Determine the (X, Y) coordinate at the center of the cell enclosing the given text.  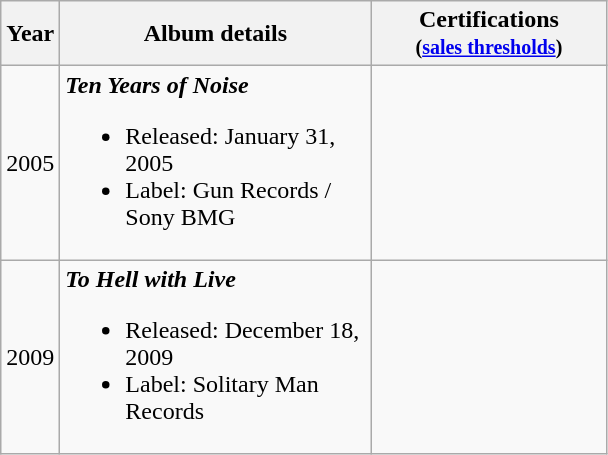
2009 (30, 357)
Certifications(sales thresholds) (489, 34)
2005 (30, 163)
Ten Years of NoiseReleased: January 31, 2005Label: Gun Records / Sony BMG (216, 163)
Album details (216, 34)
Year (30, 34)
To Hell with LiveReleased: December 18, 2009Label: Solitary Man Records (216, 357)
